Pinpoint the cell where the given text exists, returning its (X, Y) midpoint coordinate. 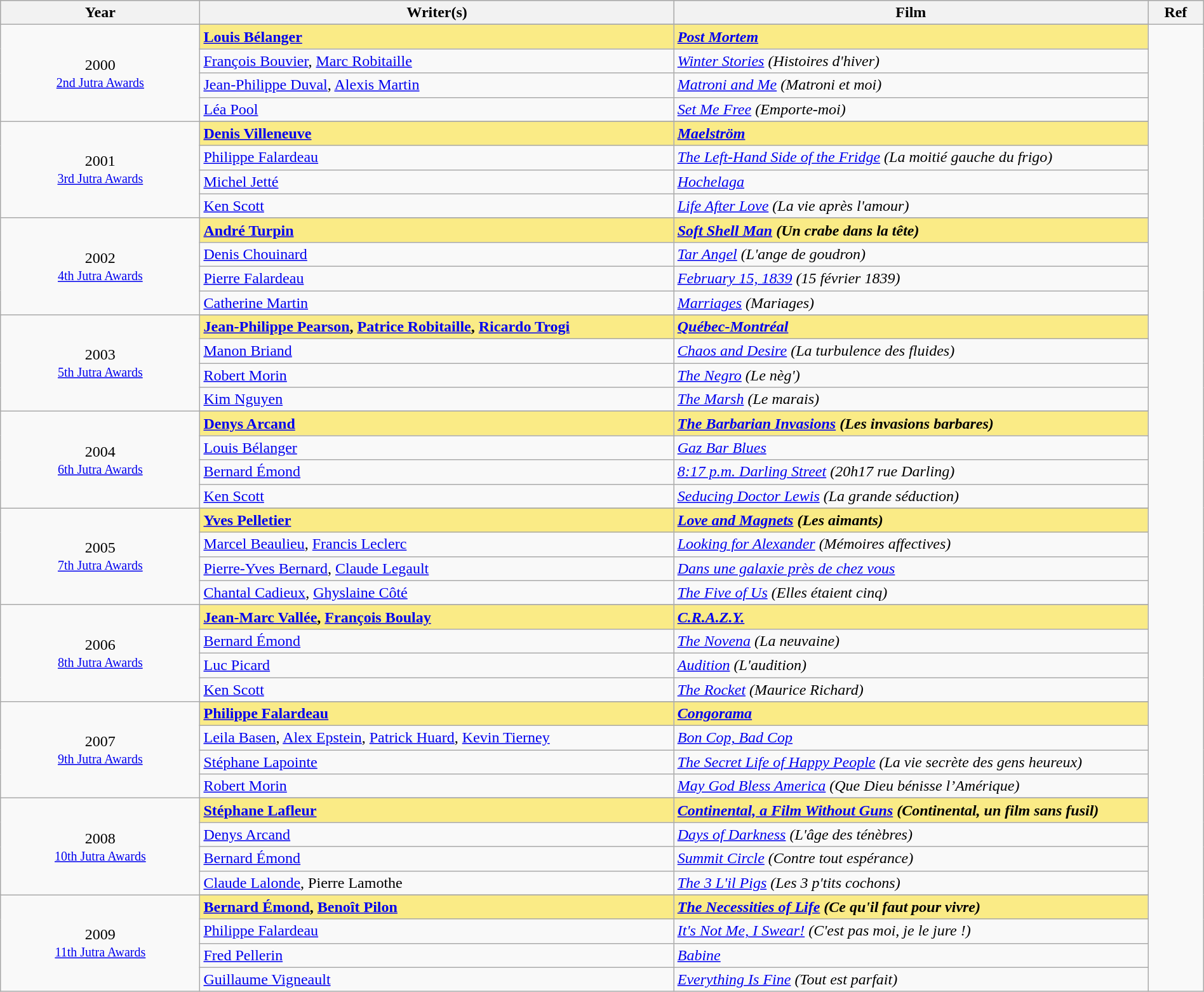
2002 4th Jutra Awards (100, 266)
Stéphane Lapointe (437, 762)
Marcel Beaulieu, Francis Leclerc (437, 544)
8:17 p.m. Darling Street (20h17 rue Darling) (911, 472)
Léa Pool (437, 109)
The Novena (La neuvaine) (911, 641)
2001 3rd Jutra Awards (100, 170)
Québec-Montréal (911, 327)
February 15, 1839 (15 février 1839) (911, 278)
The 3 L'il Pigs (Les 3 p'tits cochons) (911, 883)
Tar Angel (L'ange de goudron) (911, 254)
C.R.A.Z.Y. (911, 617)
Denis Villeneuve (437, 133)
Claude Lalonde, Pierre Lamothe (437, 883)
The Necessities of Life (Ce qu'il faut pour vivre) (911, 907)
Gaz Bar Blues (911, 448)
Chaos and Desire (La turbulence des fluides) (911, 351)
2006 8th Jutra Awards (100, 653)
Set Me Free (Emporte-moi) (911, 109)
Year (100, 13)
Jean-Philippe Duval, Alexis Martin (437, 85)
Pierre Falardeau (437, 278)
Luc Picard (437, 665)
The Rocket (Maurice Richard) (911, 689)
Looking for Alexander (Mémoires affectives) (911, 544)
Jean-Marc Vallée, François Boulay (437, 617)
Hochelaga (911, 182)
2004 6th Jutra Awards (100, 460)
The Secret Life of Happy People (La vie secrète des gens heureux) (911, 762)
2003 5th Jutra Awards (100, 363)
Post Mortem (911, 37)
2000 2nd Jutra Awards (100, 73)
May God Bless America (Que Dieu bénisse l’Amérique) (911, 786)
Catherine Martin (437, 303)
Bon Cop, Bad Cop (911, 738)
Manon Briand (437, 351)
Denis Chouinard (437, 254)
Fred Pellerin (437, 955)
The Barbarian Invasions (Les invasions barbares) (911, 424)
Everything Is Fine (Tout est parfait) (911, 979)
Dans une galaxie près de chez vous (911, 568)
Ref (1176, 13)
Life After Love (La vie après l'amour) (911, 206)
Chantal Cadieux, Ghyslaine Côté (437, 593)
Continental, a Film Without Guns (Continental, un film sans fusil) (911, 810)
Maelström (911, 133)
2008 10th Jutra Awards (100, 847)
Guillaume Vigneault (437, 979)
Pierre-Yves Bernard, Claude Legault (437, 568)
Summit Circle (Contre tout espérance) (911, 859)
2007 9th Jutra Awards (100, 750)
André Turpin (437, 230)
Jean-Philippe Pearson, Patrice Robitaille, Ricardo Trogi (437, 327)
Seducing Doctor Lewis (La grande séduction) (911, 496)
Winter Stories (Histoires d'hiver) (911, 61)
Leila Basen, Alex Epstein, Patrick Huard, Kevin Tierney (437, 738)
Babine (911, 955)
The Marsh (Le marais) (911, 399)
It's Not Me, I Swear! (C'est pas moi, je le jure !) (911, 931)
The Left-Hand Side of the Fridge (La moitié gauche du frigo) (911, 158)
Kim Nguyen (437, 399)
Film (911, 13)
François Bouvier, Marc Robitaille (437, 61)
Audition (L'audition) (911, 665)
Soft Shell Man (Un crabe dans la tête) (911, 230)
2005 7th Jutra Awards (100, 556)
The Negro (Le nèg') (911, 375)
Yves Pelletier (437, 520)
Bernard Émond, Benoît Pilon (437, 907)
Days of Darkness (L'âge des ténèbres) (911, 834)
Stéphane Lafleur (437, 810)
Writer(s) (437, 13)
Marriages (Mariages) (911, 303)
The Five of Us (Elles étaient cinq) (911, 593)
Congorama (911, 714)
2009 11th Jutra Awards (100, 943)
Love and Magnets (Les aimants) (911, 520)
Matroni and Me (Matroni et moi) (911, 85)
Michel Jetté (437, 182)
